From the cell containing the given text, extract its center point as (x, y) coordinate. 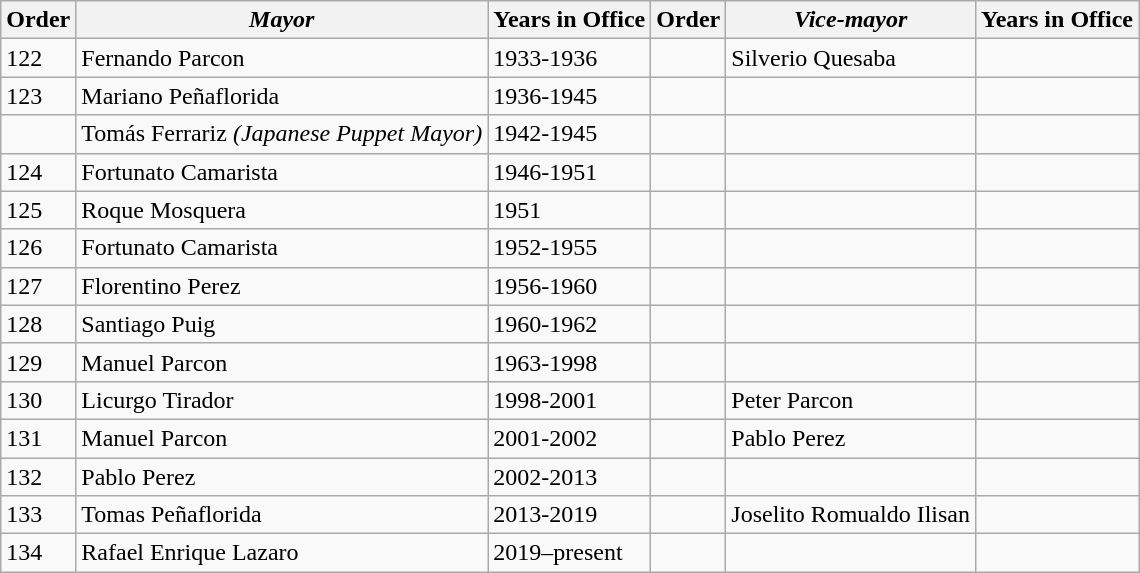
134 (38, 553)
2002-2013 (570, 477)
123 (38, 96)
1933-1936 (570, 58)
1952-1955 (570, 248)
125 (38, 210)
1998-2001 (570, 400)
1960-1962 (570, 324)
Rafael Enrique Lazaro (282, 553)
2001-2002 (570, 438)
Roque Mosquera (282, 210)
131 (38, 438)
Vice-mayor (851, 20)
130 (38, 400)
2019–present (570, 553)
Florentino Perez (282, 286)
Peter Parcon (851, 400)
Tomas Peñaflorida (282, 515)
128 (38, 324)
Mariano Peñaflorida (282, 96)
126 (38, 248)
Joselito Romualdo Ilisan (851, 515)
Mayor (282, 20)
129 (38, 362)
122 (38, 58)
133 (38, 515)
Fernando Parcon (282, 58)
1942-1945 (570, 134)
Tomás Ferrariz (Japanese Puppet Mayor) (282, 134)
1951 (570, 210)
1956-1960 (570, 286)
124 (38, 172)
Silverio Quesaba (851, 58)
127 (38, 286)
Licurgo Tirador (282, 400)
1946-1951 (570, 172)
1963-1998 (570, 362)
1936-1945 (570, 96)
2013-2019 (570, 515)
Santiago Puig (282, 324)
132 (38, 477)
